Capture the cell that displays the provided text and extract its [x, y] central coordinate. 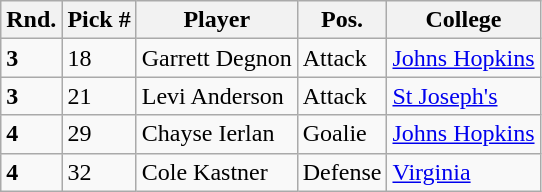
Garrett Degnon [216, 58]
Cole Kastner [216, 172]
18 [99, 58]
29 [99, 134]
Chayse Ierlan [216, 134]
Goalie [342, 134]
Pick # [99, 20]
Defense [342, 172]
Levi Anderson [216, 96]
32 [99, 172]
College [464, 20]
Player [216, 20]
Pos. [342, 20]
St Joseph's [464, 96]
21 [99, 96]
Virginia [464, 172]
Rnd. [32, 20]
